Provide the (x, y) coordinate of the cell's center where the given text is located.  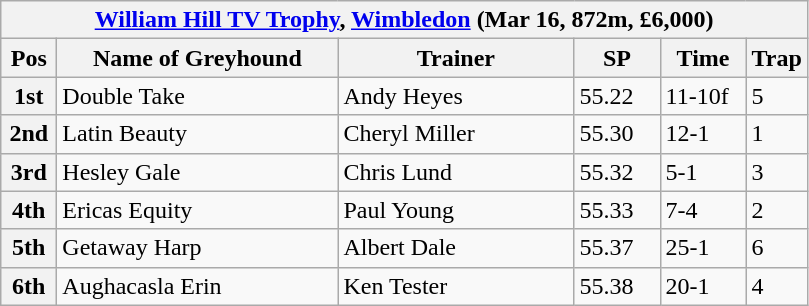
4 (776, 286)
6th (29, 286)
Time (703, 58)
Hesley Gale (198, 172)
4th (29, 210)
3 (776, 172)
5-1 (703, 172)
7-4 (703, 210)
William Hill TV Trophy, Wimbledon (Mar 16, 872m, £6,000) (404, 20)
Double Take (198, 96)
25-1 (703, 248)
Cheryl Miller (456, 134)
3rd (29, 172)
1 (776, 134)
20-1 (703, 286)
55.33 (617, 210)
Latin Beauty (198, 134)
5 (776, 96)
55.38 (617, 286)
2nd (29, 134)
Ken Tester (456, 286)
Pos (29, 58)
2 (776, 210)
SP (617, 58)
Andy Heyes (456, 96)
55.32 (617, 172)
55.22 (617, 96)
12-1 (703, 134)
Ericas Equity (198, 210)
11-10f (703, 96)
Aughacasla Erin (198, 286)
55.30 (617, 134)
Name of Greyhound (198, 58)
5th (29, 248)
Albert Dale (456, 248)
Trap (776, 58)
Trainer (456, 58)
Chris Lund (456, 172)
55.37 (617, 248)
Getaway Harp (198, 248)
6 (776, 248)
1st (29, 96)
Paul Young (456, 210)
